Scan for the cell matching the given text and deliver its [x, y] coordinate at center. 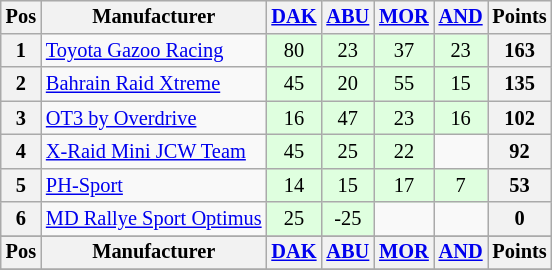
PH-Sport [154, 185]
55 [404, 84]
MD Rallye Sport Optimus [154, 219]
Toyota Gazoo Racing [154, 51]
22 [404, 152]
47 [348, 118]
3 [21, 118]
163 [520, 51]
Bahrain Raid Xtreme [154, 84]
0 [520, 219]
6 [21, 219]
1 [21, 51]
80 [294, 51]
-25 [348, 219]
2 [21, 84]
7 [461, 185]
X-Raid Mini JCW Team [154, 152]
20 [348, 84]
53 [520, 185]
135 [520, 84]
OT3 by Overdrive [154, 118]
37 [404, 51]
14 [294, 185]
4 [21, 152]
102 [520, 118]
92 [520, 152]
5 [21, 185]
17 [404, 185]
